Find where the given text appears and provide that cell's center as [X, Y] coordinate. 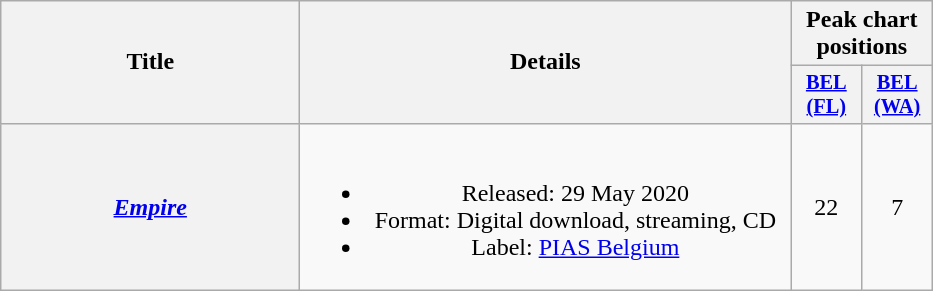
Title [150, 62]
Details [546, 62]
7 [898, 206]
BEL(FL) [826, 95]
22 [826, 206]
Peak chart positions [862, 34]
Empire [150, 206]
Released: 29 May 2020Format: Digital download, streaming, CDLabel: PIAS Belgium [546, 206]
BEL(WA) [898, 95]
